Provide the [x, y] coordinate of the cell's center where the given text is located.  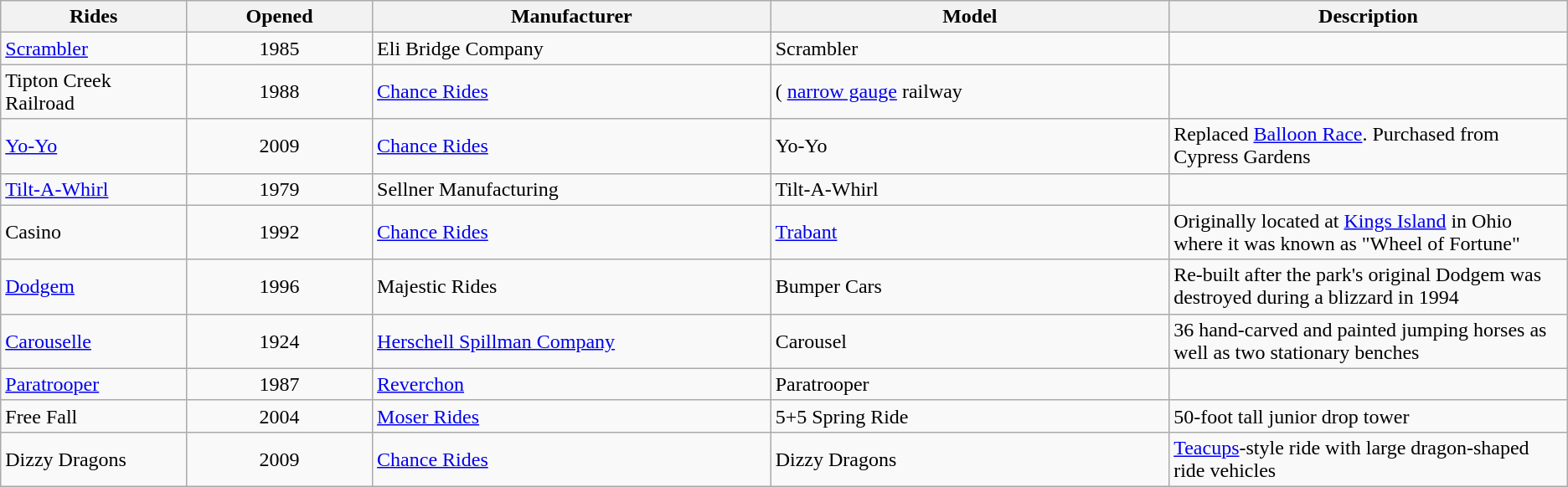
1924 [280, 341]
Originally located at Kings Island in Ohio where it was known as "Wheel of Fortune" [1369, 233]
Trabant [970, 233]
Model [970, 17]
Re-built after the park's original Dodgem was destroyed during a blizzard in 1994 [1369, 286]
5+5 Spring Ride [970, 416]
Casino [94, 233]
2004 [280, 416]
1987 [280, 384]
Manufacturer [572, 17]
Description [1369, 17]
Teacups-style ride with large dragon-shaped ride vehicles [1369, 459]
Eli Bridge Company [572, 49]
Reverchon [572, 384]
Dodgem [94, 286]
Carousel [970, 341]
Majestic Rides [572, 286]
Carouselle [94, 341]
Free Fall [94, 416]
1996 [280, 286]
1979 [280, 189]
1992 [280, 233]
1985 [280, 49]
( narrow gauge railway [970, 92]
Moser Rides [572, 416]
1988 [280, 92]
Herschell Spillman Company [572, 341]
Sellner Manufacturing [572, 189]
Replaced Balloon Race. Purchased from Cypress Gardens [1369, 146]
Rides [94, 17]
36 hand-carved and painted jumping horses as well as two stationary benches [1369, 341]
Tipton Creek Railroad [94, 92]
50-foot tall junior drop tower [1369, 416]
Bumper Cars [970, 286]
Opened [280, 17]
